Scan for the cell matching the given text and deliver its [x, y] coordinate at center. 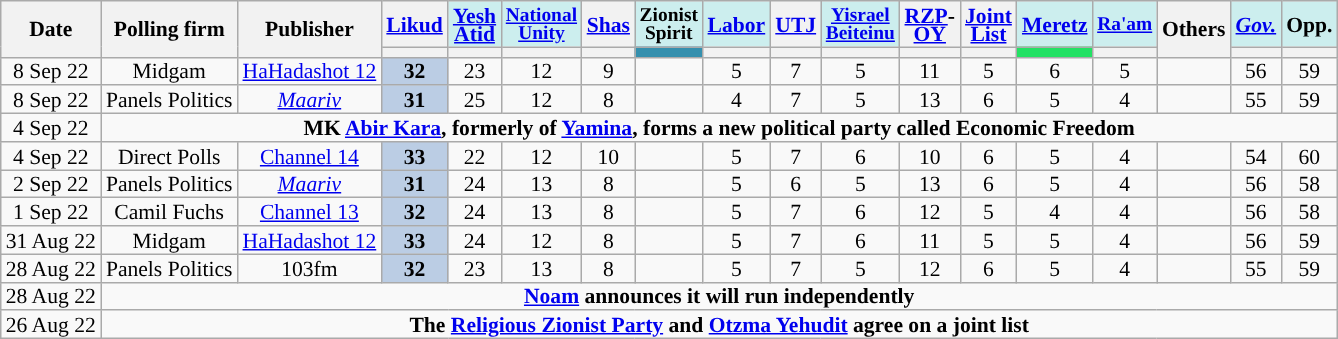
31 Aug 22 [51, 240]
Direct Polls [170, 156]
UTJ [796, 24]
9 [608, 71]
MK Abir Kara, formerly of Yamina, forms a new political party called Economic Freedom [720, 128]
YeshAtid [474, 24]
Others [1194, 29]
1 Sep 22 [51, 212]
Publisher [309, 29]
103fm [309, 268]
Polling firm [170, 29]
JointList [988, 24]
25 [474, 100]
Meretz [1055, 24]
Ra'am [1125, 24]
Channel 14 [309, 156]
Noam announces it will run independently [720, 296]
Likud [414, 24]
22 [474, 156]
54 [1256, 156]
The Religious Zionist Party and Otzma Yehudit agree on a joint list [720, 325]
NationalUnity [541, 24]
Opp. [1309, 24]
60 [1309, 156]
YisraelBeiteinu [860, 24]
Channel 13 [309, 212]
Camil Fuchs [170, 212]
Labor [737, 24]
Shas [608, 24]
ZionistSpirit [669, 24]
RZP-OY [930, 24]
26 Aug 22 [51, 325]
Date [51, 29]
2 Sep 22 [51, 184]
Gov. [1256, 24]
